Capture the cell that displays the provided text and extract its [X, Y] central coordinate. 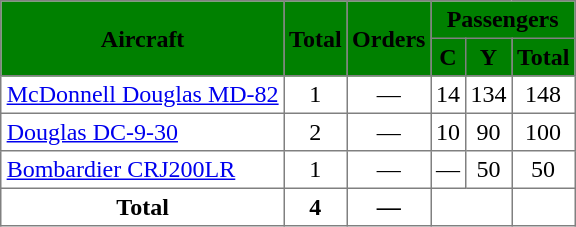
McDonnell Douglas MD-82 [142, 95]
Douglas DC-9-30 [142, 132]
Y [488, 57]
148 [544, 95]
2 [316, 132]
10 [448, 132]
134 [488, 95]
Orders [389, 38]
Aircraft [142, 38]
Bombardier CRJ200LR [142, 170]
100 [544, 132]
4 [316, 207]
Passengers [503, 20]
C [448, 57]
14 [448, 95]
90 [488, 132]
